Scan for the cell matching the given text and deliver its [X, Y] coordinate at center. 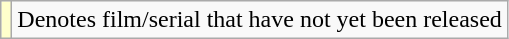
Denotes film/serial that have not yet been released [260, 20]
